Find where the given text appears and provide that cell's center as (x, y) coordinate. 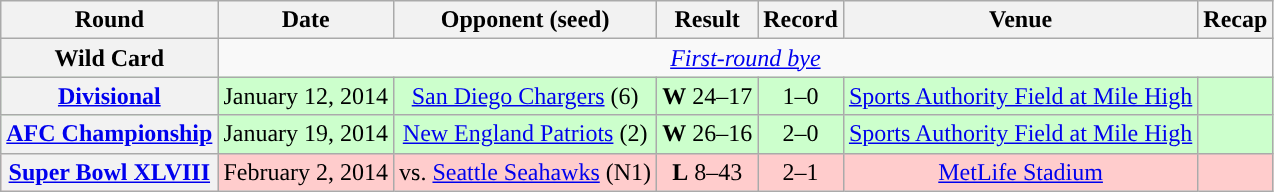
First-round bye (746, 58)
Venue (1020, 20)
Super Bowl XLVIII (110, 172)
Date (306, 20)
W 24–17 (708, 96)
Divisional (110, 96)
Recap (1236, 20)
San Diego Chargers (6) (526, 96)
New England Patriots (2) (526, 134)
vs. Seattle Seahawks (N1) (526, 172)
Opponent (seed) (526, 20)
Record (801, 20)
Round (110, 20)
W 26–16 (708, 134)
January 19, 2014 (306, 134)
1–0 (801, 96)
2–1 (801, 172)
AFC Championship (110, 134)
L 8–43 (708, 172)
2–0 (801, 134)
January 12, 2014 (306, 96)
Wild Card (110, 58)
Result (708, 20)
MetLife Stadium (1020, 172)
February 2, 2014 (306, 172)
